Output the [x, y] coordinate of the center of the cell containing the given text.  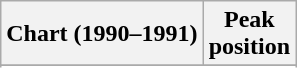
Chart (1990–1991) [102, 34]
Peakposition [249, 34]
